Return [X, Y] of the center of cell containing provided text 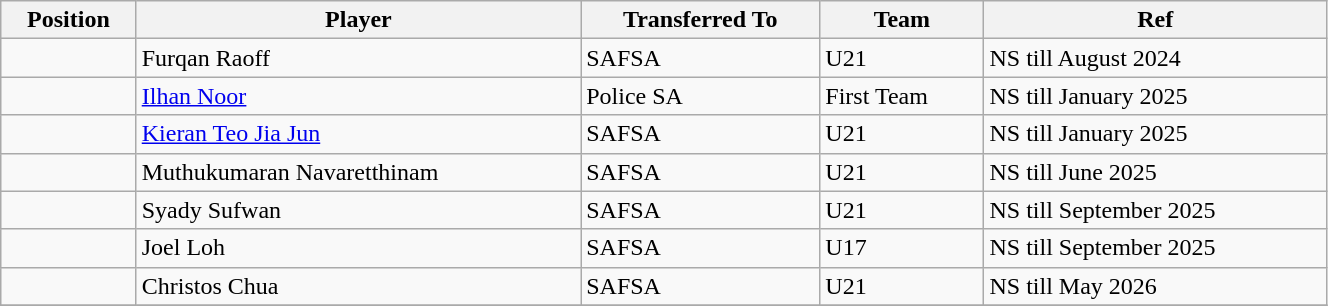
Ref [1156, 20]
Furqan Raoff [358, 58]
First Team [902, 96]
Muthukumaran Navaretthinam [358, 172]
NS till May 2026 [1156, 286]
Ilhan Noor [358, 96]
Syady Sufwan [358, 210]
NS till August 2024 [1156, 58]
Christos Chua [358, 286]
Player [358, 20]
NS till June 2025 [1156, 172]
Team [902, 20]
Joel Loh [358, 248]
Kieran Teo Jia Jun [358, 134]
Position [68, 20]
Police SA [700, 96]
Transferred To [700, 20]
U17 [902, 248]
